Detect which cell encompasses the target text, then output its (x, y) center coordinate. 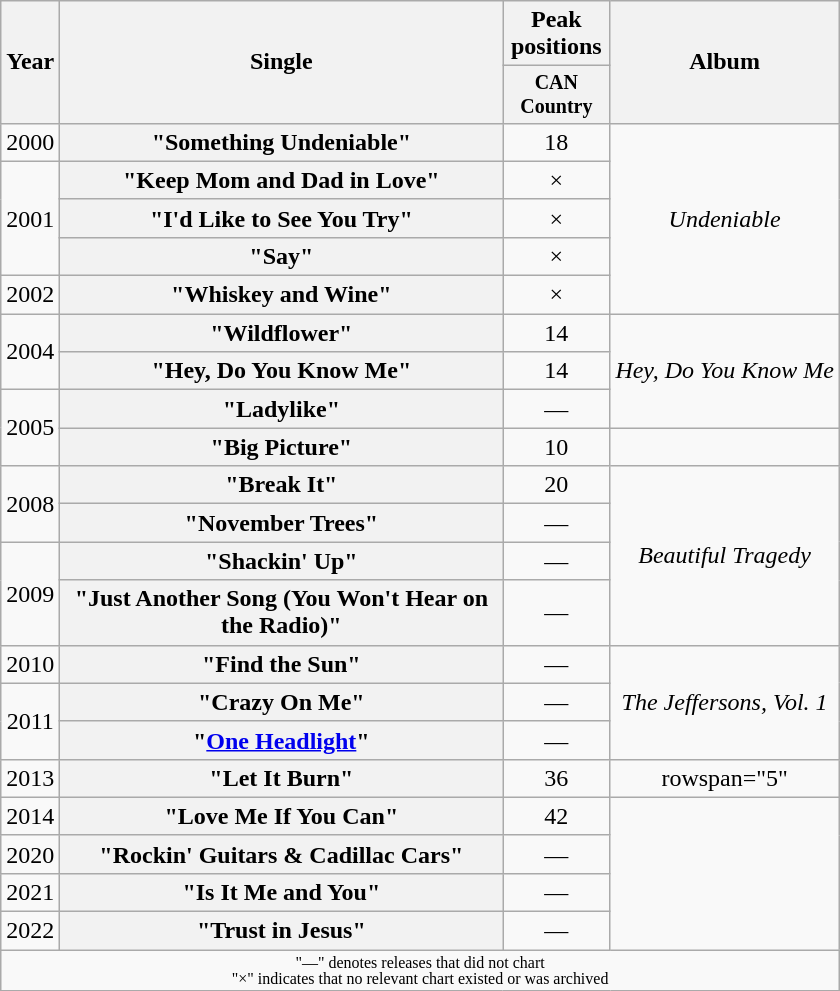
Beautiful Tragedy (725, 556)
Undeniable (725, 218)
2010 (30, 664)
2013 (30, 778)
2011 (30, 721)
"Wildflower" (282, 333)
"Rockin' Guitars & Cadillac Cars" (282, 854)
"Ladylike" (282, 409)
Album (725, 62)
"Let It Burn" (282, 778)
"November Trees" (282, 523)
2001 (30, 218)
"One Headlight" (282, 740)
"Shackin' Up" (282, 561)
2002 (30, 295)
"Crazy On Me" (282, 702)
20 (556, 485)
2008 (30, 504)
Single (282, 62)
2000 (30, 142)
18 (556, 142)
"Whiskey and Wine" (282, 295)
2009 (30, 594)
"Find the Sun" (282, 664)
2005 (30, 428)
"Keep Mom and Dad in Love" (282, 180)
"I'd Like to See You Try" (282, 218)
"—" denotes releases that did not chart"×" indicates that no relevant chart existed or was archived (420, 970)
"Say" (282, 256)
2022 (30, 931)
"Just Another Song (You Won't Hear on the Radio)" (282, 612)
Peak positions (556, 34)
CAN Country (556, 94)
Year (30, 62)
2021 (30, 892)
"Break It" (282, 485)
rowspan="5" (725, 778)
10 (556, 447)
The Jeffersons, Vol. 1 (725, 702)
"Big Picture" (282, 447)
42 (556, 816)
"Love Me If You Can" (282, 816)
"Hey, Do You Know Me" (282, 371)
2014 (30, 816)
36 (556, 778)
2004 (30, 352)
"Is It Me and You" (282, 892)
"Something Undeniable" (282, 142)
2020 (30, 854)
"Trust in Jesus" (282, 931)
Hey, Do You Know Me (725, 371)
